Provide the (x, y) coordinate of the cell's center where the given text is located.  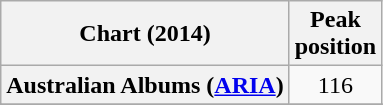
Peak position (335, 34)
Chart (2014) (145, 34)
116 (335, 85)
Australian Albums (ARIA) (145, 85)
